Search for the cell housing the specified text and yield its (X, Y) center coordinate. 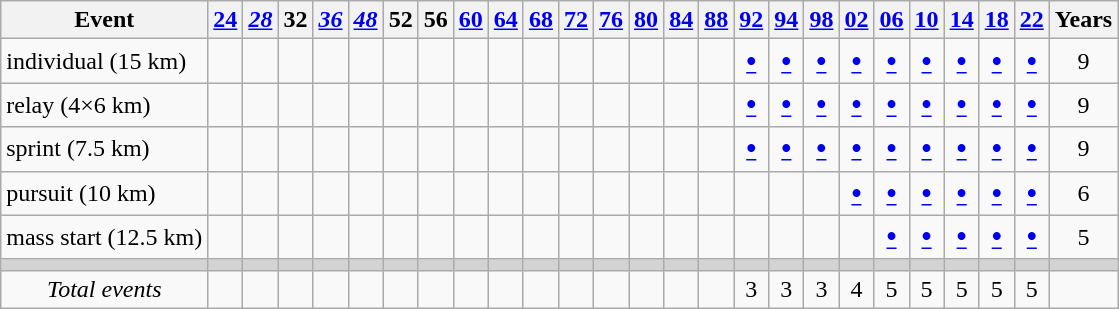
98 (822, 20)
56 (436, 20)
18 (996, 20)
24 (226, 20)
relay (4×6 km) (104, 105)
Event (104, 20)
88 (716, 20)
32 (296, 20)
mass start (12.5 km) (104, 237)
4 (856, 289)
94 (786, 20)
36 (330, 20)
48 (366, 20)
14 (962, 20)
pursuit (10 km) (104, 193)
06 (892, 20)
22 (1032, 20)
60 (470, 20)
84 (682, 20)
individual (15 km) (104, 61)
6 (1083, 193)
Years (1083, 20)
72 (576, 20)
Total events (104, 289)
sprint (7.5 km) (104, 149)
28 (260, 20)
10 (926, 20)
92 (752, 20)
76 (610, 20)
64 (506, 20)
52 (400, 20)
80 (646, 20)
02 (856, 20)
68 (540, 20)
